Extract the [x, y] coordinate from the center of the cell holding the provided text.  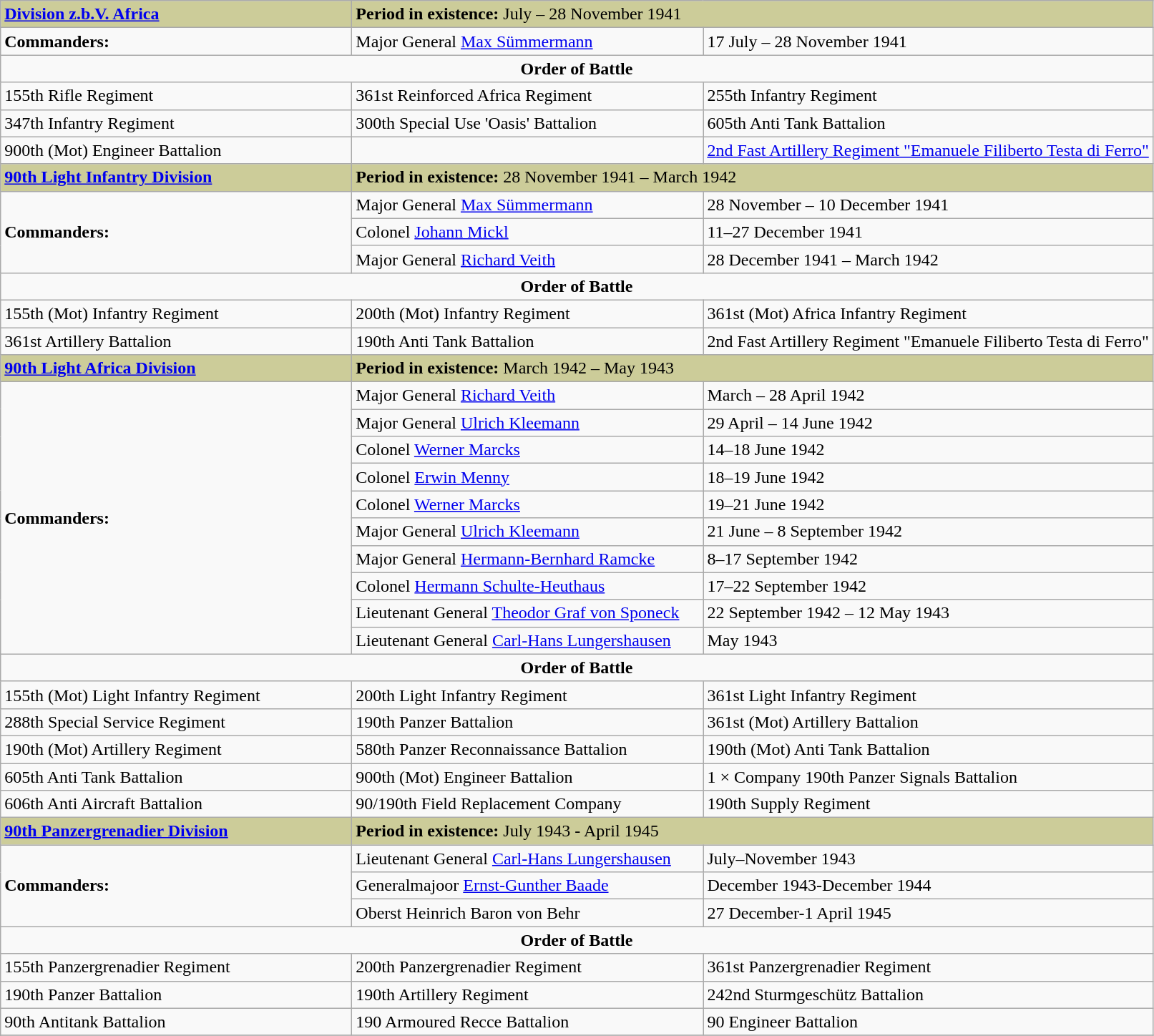
11–27 December 1941 [928, 232]
90 Engineer Battalion [928, 1022]
22 September 1942 – 12 May 1943 [928, 613]
May 1943 [928, 640]
Period in existence: 28 November 1941 – March 1942 [753, 177]
1 × Company 190th Panzer Signals Battalion [928, 776]
90th Panzergrenadier Division [176, 831]
17 July – 28 November 1941 [928, 41]
155th Rifle Regiment [176, 96]
December 1943-December 1944 [928, 886]
242nd Sturmgeschütz Battalion [928, 995]
361st Light Infantry Regiment [928, 695]
361st Panzergrenadier Regiment [928, 967]
190 Armoured Recce Battalion [528, 1022]
90/190th Field Replacement Company [528, 804]
Generalmajoor Ernst-Gunther Baade [528, 886]
606th Anti Aircraft Battalion [176, 804]
14–18 June 1942 [928, 450]
Oberst Heinrich Baron von Behr [528, 913]
Period in existence: March 1942 – May 1943 [753, 368]
190th Supply Regiment [928, 804]
90th Light Infantry Division [176, 177]
190th (Mot) Artillery Regiment [176, 749]
190th Anti Tank Battalion [528, 341]
200th (Mot) Infantry Regiment [528, 313]
Lieutenant General Theodor Graf von Sponeck [528, 613]
361st Artillery Battalion [176, 341]
255th Infantry Regiment [928, 96]
580th Panzer Reconnaissance Battalion [528, 749]
March – 28 April 1942 [928, 396]
Division z.b.V. Africa [176, 14]
361st (Mot) Artillery Battalion [928, 722]
155th (Mot) Light Infantry Regiment [176, 695]
300th Special Use 'Oasis' Battalion [528, 123]
28 November – 10 December 1941 [928, 205]
Period in existence: July 1943 - April 1945 [753, 831]
155th (Mot) Infantry Regiment [176, 313]
288th Special Service Regiment [176, 722]
200th Panzergrenadier Regiment [528, 967]
29 April – 14 June 1942 [928, 423]
28 December 1941 – March 1942 [928, 259]
Period in existence: July – 28 November 1941 [753, 14]
90th Antitank Battalion [176, 1022]
18–19 June 1942 [928, 477]
July–November 1943 [928, 859]
8–17 September 1942 [928, 559]
Colonel Hermann Schulte-Heuthaus [528, 586]
200th Light Infantry Regiment [528, 695]
Colonel Erwin Menny [528, 477]
155th Panzergrenadier Regiment [176, 967]
17–22 September 1942 [928, 586]
190th Artillery Regiment [528, 995]
Colonel Johann Mickl [528, 232]
347th Infantry Regiment [176, 123]
361st Reinforced Africa Regiment [528, 96]
21 June – 8 September 1942 [928, 532]
190th (Mot) Anti Tank Battalion [928, 749]
361st (Mot) Africa Infantry Regiment [928, 313]
90th Light Africa Division [176, 368]
27 December-1 April 1945 [928, 913]
Major General Hermann-Bernhard Ramcke [528, 559]
19–21 June 1942 [928, 504]
